Output the [x, y] coordinate of the center of the cell containing the given text.  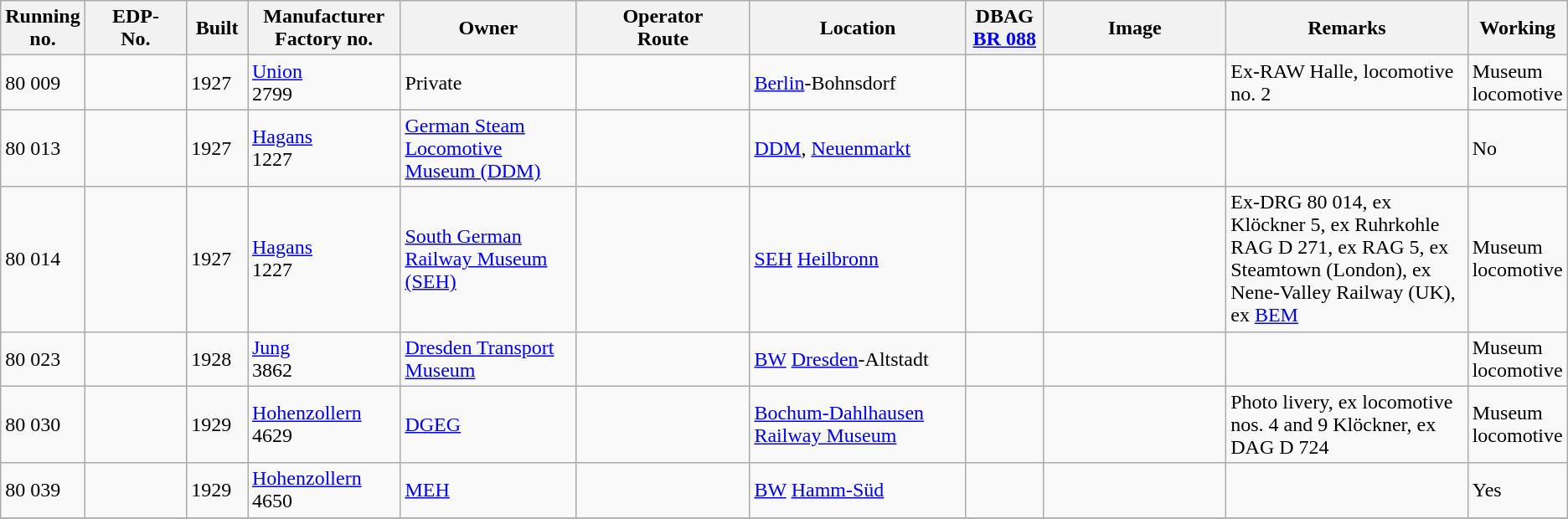
Bochum-Dahlhausen Railway Museum [858, 424]
Yes [1518, 491]
Hohenzollern4650 [324, 491]
80 039 [43, 491]
MEH [488, 491]
ManufacturerFactory no. [324, 28]
BW Hamm-Süd [858, 491]
Ex-DRG 80 014, ex Klöckner 5, ex Ruhrkohle RAG D 271, ex RAG 5, ex Steamtown (London), ex Nene-Valley Railway (UK), ex BEM [1347, 259]
SEH Heilbronn [858, 259]
No [1518, 148]
80 030 [43, 424]
Union2799 [324, 82]
80 013 [43, 148]
Built [218, 28]
Image [1135, 28]
South German Railway Museum (SEH) [488, 259]
Runningno. [43, 28]
80 023 [43, 358]
Photo livery, ex locomotive nos. 4 and 9 Klöckner, ex DAG D 724 [1347, 424]
80 009 [43, 82]
Private [488, 82]
DDM, Neuenmarkt [858, 148]
Location [858, 28]
German Steam Locomotive Museum (DDM) [488, 148]
80 014 [43, 259]
EDP-No. [136, 28]
DBAGBR 088 [1004, 28]
Berlin-Bohnsdorf [858, 82]
Remarks [1347, 28]
Dresden Transport Museum [488, 358]
Owner [488, 28]
BW Dresden-Altstadt [858, 358]
Jung 3862 [324, 358]
OperatorRoute [663, 28]
DGEG [488, 424]
Hohenzollern4629 [324, 424]
1928 [218, 358]
Ex-RAW Halle, locomotive no. 2 [1347, 82]
Working [1518, 28]
